Determine the [x, y] coordinate at the center of the cell enclosing the given text.  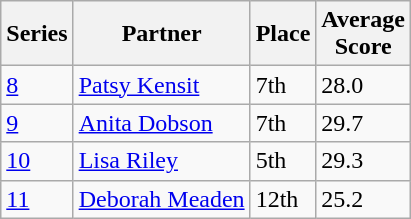
29.3 [364, 161]
12th [283, 199]
10 [37, 161]
29.7 [364, 123]
11 [37, 199]
Patsy Kensit [162, 85]
5th [283, 161]
AverageScore [364, 34]
25.2 [364, 199]
Deborah Meaden [162, 199]
Lisa Riley [162, 161]
9 [37, 123]
Anita Dobson [162, 123]
Partner [162, 34]
28.0 [364, 85]
8 [37, 85]
Place [283, 34]
Series [37, 34]
